For the text-containing cell, return its midpoint in (X, Y) coordinate format. 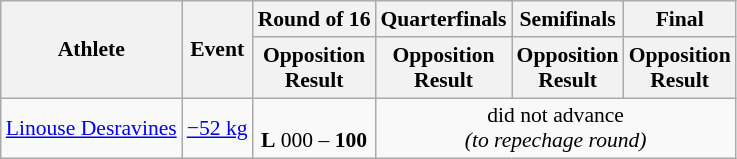
Round of 16 (314, 19)
Event (218, 50)
Semifinals (568, 19)
L 000 – 100 (314, 128)
Quarterfinals (443, 19)
did not advance(to repechage round) (555, 128)
−52 kg (218, 128)
Linouse Desravines (92, 128)
Final (680, 19)
Athlete (92, 50)
